Extract the (x, y) coordinate from the center of the cell holding the provided text.  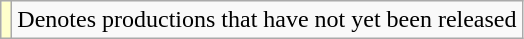
Denotes productions that have not yet been released (267, 20)
